Search for the cell housing the specified text and yield its [X, Y] center coordinate. 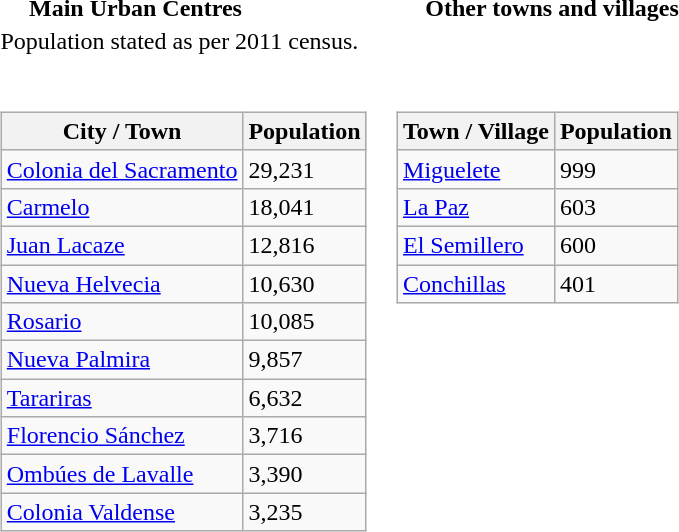
Miguelete [476, 169]
Conchillas [476, 283]
Juan Lacaze [122, 245]
Nueva Helvecia [122, 283]
Ombúes de Lavalle [122, 474]
City / Town [122, 131]
603 [616, 207]
3,716 [304, 436]
401 [616, 283]
10,630 [304, 283]
12,816 [304, 245]
Rosario [122, 322]
6,632 [304, 398]
Nueva Palmira [122, 360]
10,085 [304, 322]
El Semillero [476, 245]
18,041 [304, 207]
La Paz [476, 207]
999 [616, 169]
Tarariras [122, 398]
29,231 [304, 169]
Colonia Valdense [122, 512]
600 [616, 245]
Colonia del Sacramento [122, 169]
Florencio Sánchez [122, 436]
3,390 [304, 474]
3,235 [304, 512]
Carmelo [122, 207]
Town / Village [476, 131]
9,857 [304, 360]
